Find where the given text appears and provide that cell's center as [X, Y] coordinate. 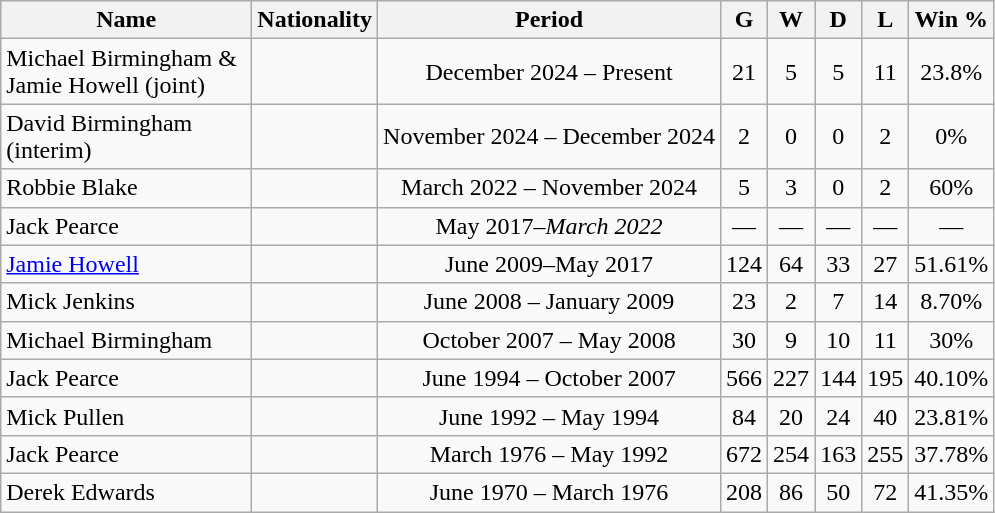
Period [550, 20]
Win % [952, 20]
8.70% [952, 302]
50 [838, 492]
84 [744, 416]
June 1970 – March 1976 [550, 492]
10 [838, 340]
23 [744, 302]
Mick Jenkins [126, 302]
23.8% [952, 72]
Robbie Blake [126, 188]
163 [838, 454]
23.81% [952, 416]
72 [886, 492]
566 [744, 378]
Jamie Howell [126, 264]
D [838, 20]
672 [744, 454]
March 1976 – May 1992 [550, 454]
Nationality [315, 20]
March 2022 – November 2024 [550, 188]
9 [792, 340]
27 [886, 264]
30 [744, 340]
24 [838, 416]
Mick Pullen [126, 416]
255 [886, 454]
October 2007 – May 2008 [550, 340]
7 [838, 302]
40.10% [952, 378]
37.78% [952, 454]
G [744, 20]
86 [792, 492]
33 [838, 264]
208 [744, 492]
December 2024 – Present [550, 72]
June 1994 – October 2007 [550, 378]
41.35% [952, 492]
Michael Birmingham [126, 340]
14 [886, 302]
3 [792, 188]
W [792, 20]
124 [744, 264]
40 [886, 416]
May 2017–March 2022 [550, 226]
David Birmingham (interim) [126, 136]
144 [838, 378]
Name [126, 20]
June 2009–May 2017 [550, 264]
227 [792, 378]
Michael Birmingham & Jamie Howell (joint) [126, 72]
L [886, 20]
20 [792, 416]
November 2024 – December 2024 [550, 136]
51.61% [952, 264]
Derek Edwards [126, 492]
254 [792, 454]
30% [952, 340]
64 [792, 264]
21 [744, 72]
June 2008 – January 2009 [550, 302]
0% [952, 136]
60% [952, 188]
June 1992 – May 1994 [550, 416]
195 [886, 378]
